Return [X, Y] of the center of cell containing provided text 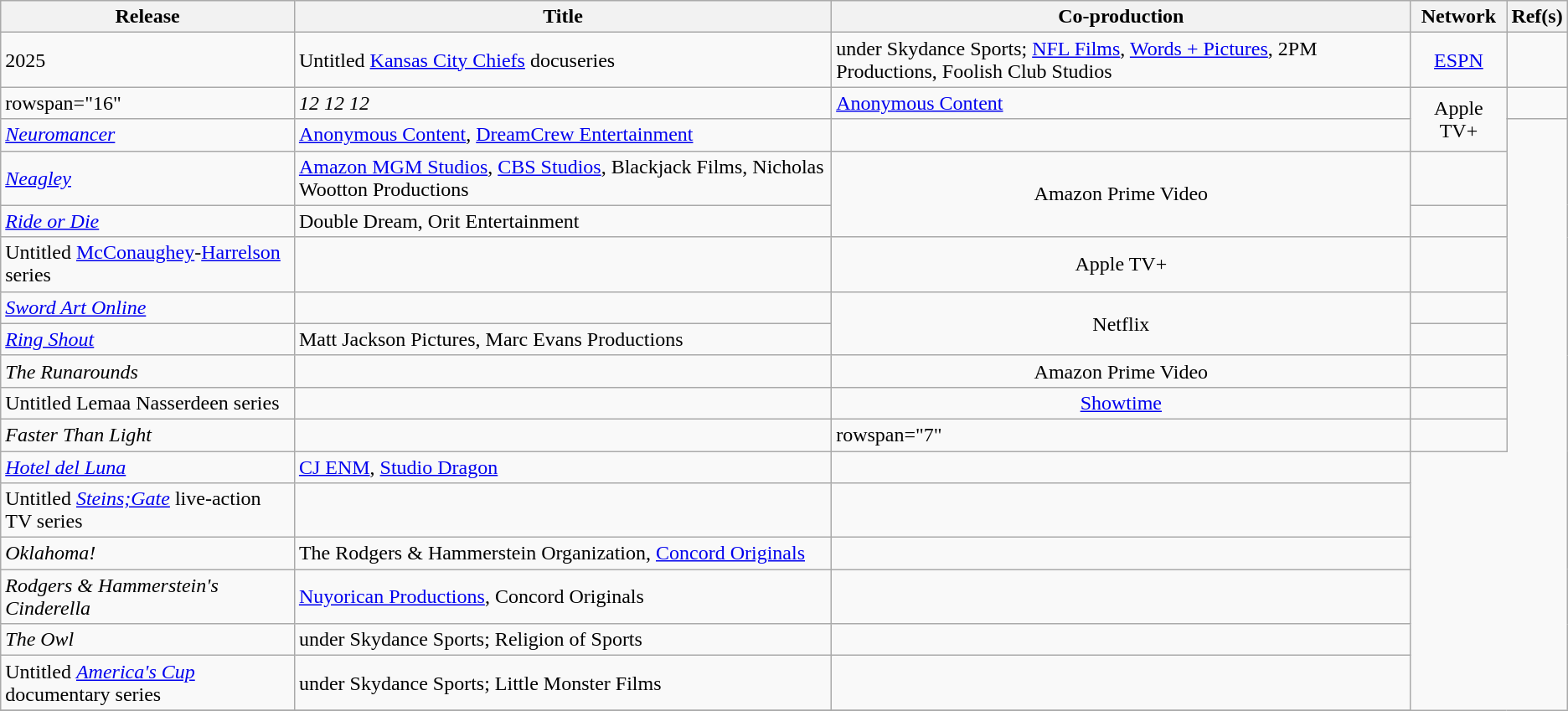
Rodgers & Hammerstein's Cinderella [147, 596]
Release [147, 17]
under Skydance Sports; Little Monster Films [563, 683]
Neuromancer [147, 135]
under Skydance Sports; NFL Films, Words + Pictures, 2PM Productions, Foolish Club Studios [1121, 60]
Anonymous Content, DreamCrew Entertainment [563, 135]
rowspan="16" [147, 103]
Showtime [1121, 403]
ESPN [1459, 60]
The Rodgers & Hammerstein Organization, Concord Originals [563, 554]
Untitled Kansas City Chiefs docuseries [563, 60]
Oklahoma! [147, 554]
Nuyorican Productions, Concord Originals [563, 596]
Ref(s) [1537, 17]
2025 [147, 60]
Faster Than Light [147, 435]
12 12 12 [563, 103]
CJ ENM, Studio Dragon [563, 466]
Hotel del Luna [147, 466]
Network [1459, 17]
Matt Jackson Pictures, Marc Evans Productions [563, 339]
Untitled McConaughey-Harrelson series [147, 265]
Double Dream, Orit Entertainment [563, 221]
Neagley [147, 178]
Ride or Die [147, 221]
Anonymous Content [1121, 103]
Title [563, 17]
Untitled America's Cup documentary series [147, 683]
Ring Shout [147, 339]
Untitled Lemaa Nasserdeen series [147, 403]
rowspan="7" [1121, 435]
Untitled Steins;Gate live-action TV series [147, 511]
under Skydance Sports; Religion of Sports [563, 640]
Netflix [1121, 323]
The Runarounds [147, 371]
Sword Art Online [147, 307]
Co-production [1121, 17]
Amazon MGM Studios, CBS Studios, Blackjack Films, Nicholas Wootton Productions [563, 178]
The Owl [147, 640]
